Capture the cell that displays the provided text and extract its [x, y] central coordinate. 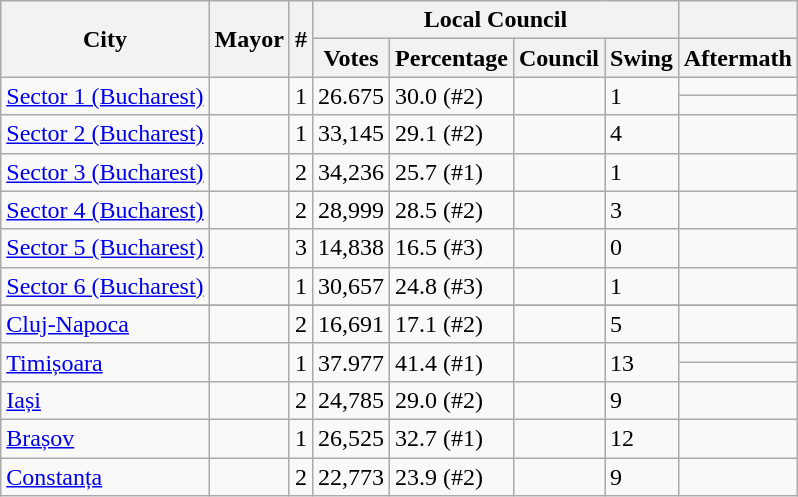
32.7 (#1) [452, 438]
Aftermath [738, 58]
Percentage [452, 58]
Brașov [105, 438]
5 [642, 324]
Sector 6 (Bucharest) [105, 286]
41.4 (#1) [452, 362]
26.675 [352, 96]
Swing [642, 58]
25.7 (#1) [452, 172]
Local Council [496, 20]
Timișoara [105, 362]
16,691 [352, 324]
14,838 [352, 248]
16.5 (#3) [452, 248]
37.977 [352, 362]
29.1 (#2) [452, 134]
22,773 [352, 477]
City [105, 39]
Sector 3 (Bucharest) [105, 172]
# [300, 39]
24,785 [352, 400]
23.9 (#2) [452, 477]
Cluj-Napoca [105, 324]
Iași [105, 400]
Constanța [105, 477]
17.1 (#2) [452, 324]
Council [558, 58]
29.0 (#2) [452, 400]
Sector 4 (Bucharest) [105, 210]
33,145 [352, 134]
28,999 [352, 210]
13 [642, 362]
26,525 [352, 438]
28.5 (#2) [452, 210]
Sector 2 (Bucharest) [105, 134]
4 [642, 134]
0 [642, 248]
12 [642, 438]
30,657 [352, 286]
34,236 [352, 172]
Sector 5 (Bucharest) [105, 248]
Sector 1 (Bucharest) [105, 96]
30.0 (#2) [452, 96]
Mayor [249, 39]
Votes [352, 58]
24.8 (#3) [452, 286]
